Return (X, Y) of the center of cell containing provided text 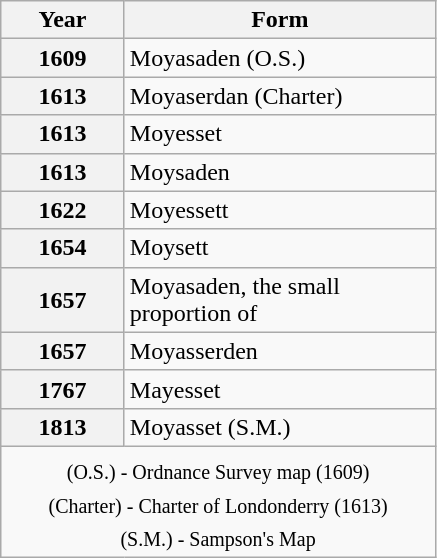
Moyaserdan (Charter) (280, 96)
Moyasaden (O.S.) (280, 58)
Moyesset (280, 134)
Moysaden (280, 172)
1813 (63, 427)
Form (280, 20)
1654 (63, 248)
Moyasset (S.M.) (280, 427)
(O.S.) - Ordnance Survey map (1609)(Charter) - Charter of Londonderry (1613)(S.M.) - Sampson's Map (218, 502)
Mayesset (280, 389)
Year (63, 20)
Moyasaden, the small proportion of (280, 300)
1609 (63, 58)
Moysett (280, 248)
Moyessett (280, 210)
Moyasserden (280, 351)
1622 (63, 210)
1767 (63, 389)
